Search for the cell housing the specified text and yield its [x, y] center coordinate. 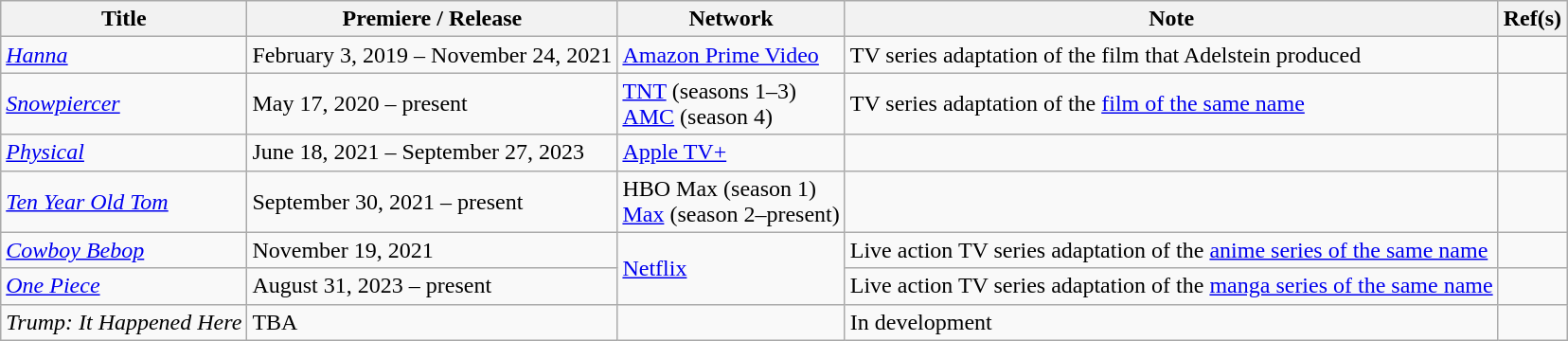
TV series adaptation of the film that Adelstein produced [1171, 55]
June 18, 2021 – September 27, 2023 [432, 153]
Ref(s) [1532, 19]
Cowboy Bebop [124, 250]
TV series adaptation of the film of the same name [1171, 104]
May 17, 2020 – present [432, 104]
Title [124, 19]
Premiere / Release [432, 19]
Physical [124, 153]
Trump: It Happened Here [124, 322]
September 30, 2021 – present [432, 201]
TNT (seasons 1–3)AMC (season 4) [731, 104]
Netflix [731, 268]
Network [731, 19]
February 3, 2019 – November 24, 2021 [432, 55]
Live action TV series adaptation of the manga series of the same name [1171, 286]
Live action TV series adaptation of the anime series of the same name [1171, 250]
Note [1171, 19]
Amazon Prime Video [731, 55]
Apple TV+ [731, 153]
November 19, 2021 [432, 250]
In development [1171, 322]
Ten Year Old Tom [124, 201]
Hanna [124, 55]
HBO Max (season 1)Max (season 2–present) [731, 201]
August 31, 2023 – present [432, 286]
TBA [432, 322]
One Piece [124, 286]
Snowpiercer [124, 104]
